Pinpoint the cell where the given text exists, returning its [x, y] midpoint coordinate. 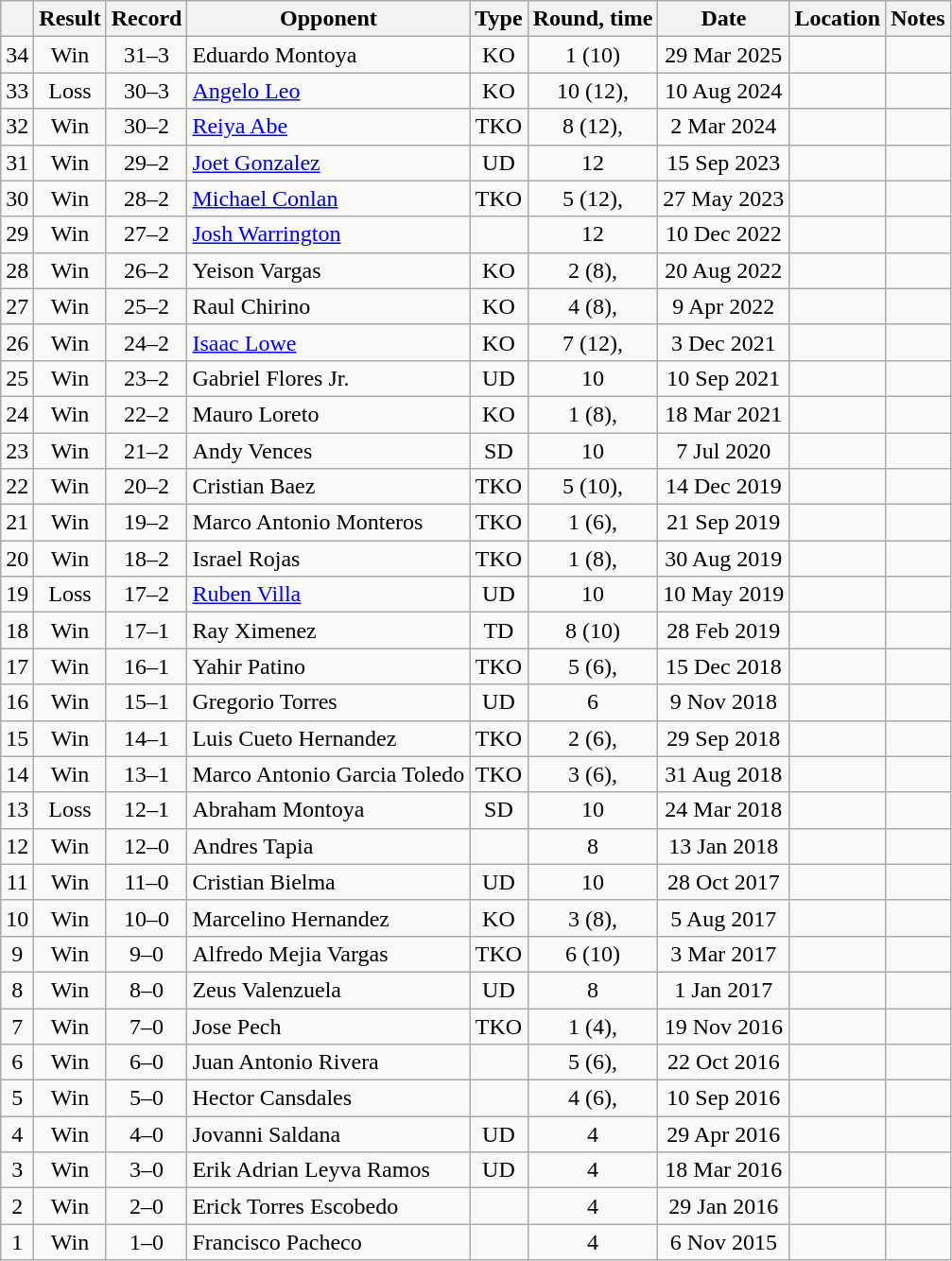
1 Jan 2017 [724, 990]
31 Aug 2018 [724, 774]
3 Dec 2021 [724, 342]
3 (8), [593, 918]
29 Jan 2016 [724, 1206]
27 May 2023 [724, 199]
24–2 [147, 342]
9–0 [147, 954]
Isaac Lowe [329, 342]
Gregorio Torres [329, 702]
6–0 [147, 1062]
Luis Cueto Hernandez [329, 738]
Jovanni Saldana [329, 1134]
Andres Tapia [329, 846]
Ray Ximenez [329, 630]
Cristian Baez [329, 487]
15 Dec 2018 [724, 666]
10 Aug 2024 [724, 91]
Eduardo Montoya [329, 55]
3–0 [147, 1170]
5 (12), [593, 199]
9 Nov 2018 [724, 702]
8–0 [147, 990]
5 (10), [593, 487]
28 [17, 270]
25–2 [147, 306]
Juan Antonio Rivera [329, 1062]
16 [17, 702]
18–2 [147, 559]
5 Aug 2017 [724, 918]
33 [17, 91]
Mauro Loreto [329, 414]
Erick Torres Escobedo [329, 1206]
14 [17, 774]
Type [499, 19]
1 (4), [593, 1026]
12–1 [147, 810]
Jose Pech [329, 1026]
24 Mar 2018 [724, 810]
Location [838, 19]
22 [17, 487]
2 (6), [593, 738]
30 [17, 199]
6 (10) [593, 954]
14–1 [147, 738]
3 Mar 2017 [724, 954]
17–1 [147, 630]
26–2 [147, 270]
3 (6), [593, 774]
10 Sep 2021 [724, 378]
28 Feb 2019 [724, 630]
13–1 [147, 774]
27 [17, 306]
2 Mar 2024 [724, 127]
25 [17, 378]
12–0 [147, 846]
22–2 [147, 414]
15 Sep 2023 [724, 163]
8 (12), [593, 127]
4 (6), [593, 1098]
Josh Warrington [329, 234]
20 Aug 2022 [724, 270]
19 [17, 595]
21–2 [147, 451]
17 [17, 666]
4–0 [147, 1134]
11 [17, 882]
TD [499, 630]
20 [17, 559]
Zeus Valenzuela [329, 990]
27–2 [147, 234]
34 [17, 55]
Opponent [329, 19]
26 [17, 342]
32 [17, 127]
10–0 [147, 918]
10 Sep 2016 [724, 1098]
13 Jan 2018 [724, 846]
Notes [918, 19]
10 (12), [593, 91]
31 [17, 163]
6 Nov 2015 [724, 1242]
7 (12), [593, 342]
Cristian Bielma [329, 882]
19 Nov 2016 [724, 1026]
29 [17, 234]
11–0 [147, 882]
28–2 [147, 199]
Record [147, 19]
Yahir Patino [329, 666]
Raul Chirino [329, 306]
21 [17, 523]
15 [17, 738]
Joet Gonzalez [329, 163]
Israel Rojas [329, 559]
3 [17, 1170]
1 (6), [593, 523]
18 Mar 2021 [724, 414]
4 (8), [593, 306]
Marcelino Hernandez [329, 918]
Michael Conlan [329, 199]
29 Mar 2025 [724, 55]
17–2 [147, 595]
29 Sep 2018 [724, 738]
30–3 [147, 91]
Erik Adrian Leyva Ramos [329, 1170]
30–2 [147, 127]
23 [17, 451]
2–0 [147, 1206]
30 Aug 2019 [724, 559]
Date [724, 19]
13 [17, 810]
5 [17, 1098]
8 (10) [593, 630]
18 Mar 2016 [724, 1170]
5–0 [147, 1098]
28 Oct 2017 [724, 882]
Marco Antonio Garcia Toledo [329, 774]
20–2 [147, 487]
10 Dec 2022 [724, 234]
2 [17, 1206]
31–3 [147, 55]
Marco Antonio Monteros [329, 523]
Angelo Leo [329, 91]
22 Oct 2016 [724, 1062]
7 Jul 2020 [724, 451]
1 [17, 1242]
Alfredo Mejia Vargas [329, 954]
10 May 2019 [724, 595]
19–2 [147, 523]
9 [17, 954]
7 [17, 1026]
16–1 [147, 666]
15–1 [147, 702]
Round, time [593, 19]
2 (8), [593, 270]
Hector Cansdales [329, 1098]
21 Sep 2019 [724, 523]
Reiya Abe [329, 127]
Andy Vences [329, 451]
9 Apr 2022 [724, 306]
29–2 [147, 163]
14 Dec 2019 [724, 487]
23–2 [147, 378]
Ruben Villa [329, 595]
24 [17, 414]
1 (10) [593, 55]
Francisco Pacheco [329, 1242]
Yeison Vargas [329, 270]
7–0 [147, 1026]
18 [17, 630]
Result [70, 19]
Gabriel Flores Jr. [329, 378]
29 Apr 2016 [724, 1134]
Abraham Montoya [329, 810]
1–0 [147, 1242]
